Return [X, Y] of the center of cell containing provided text 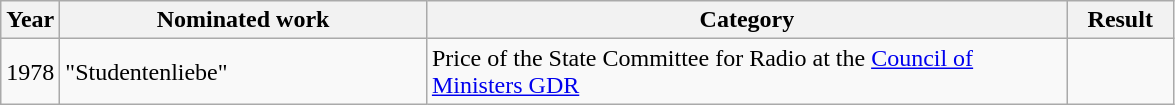
Price of the State Committee for Radio at the Council of Ministers GDR [746, 72]
Nominated work [244, 20]
Category [746, 20]
1978 [30, 72]
Year [30, 20]
"Studentenliebe" [244, 72]
Result [1120, 20]
